Output the [X, Y] coordinate of the center of the cell containing the given text.  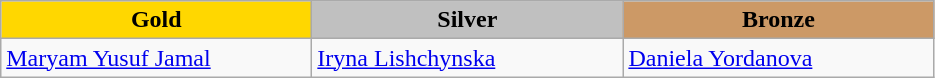
Iryna Lishchynska [468, 58]
Bronze [778, 20]
Maryam Yusuf Jamal [156, 58]
Silver [468, 20]
Gold [156, 20]
Daniela Yordanova [778, 58]
